For the text-containing cell, return its midpoint in (x, y) coordinate format. 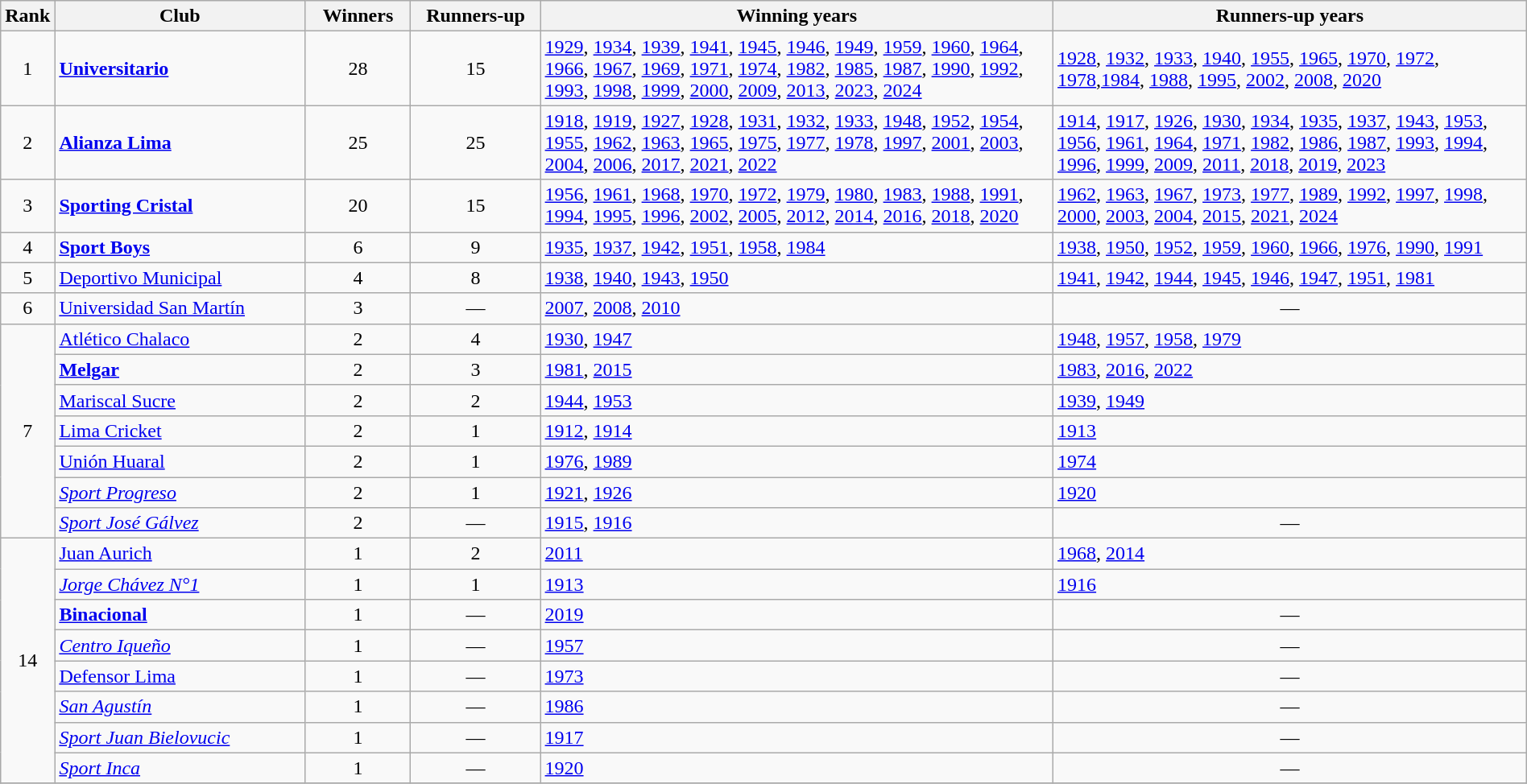
Melgar (180, 369)
Sport José Gálvez (180, 523)
Sport Boys (180, 247)
7 (27, 431)
1914, 1917, 1926, 1930, 1934, 1935, 1937, 1943, 1953, 1956, 1961, 1964, 1971, 1982, 1986, 1987, 1993, 1994, 1996, 1999, 2009, 2011, 2018, 2019, 2023 (1290, 142)
2011 (797, 554)
1912, 1914 (797, 431)
Atlético Chalaco (180, 339)
1948, 1957, 1958, 1979 (1290, 339)
1939, 1949 (1290, 400)
1974 (1290, 461)
Universitario (180, 68)
1944, 1953 (797, 400)
Rank (27, 16)
1986 (797, 707)
Lima Cricket (180, 431)
1976, 1989 (797, 461)
Runners-up years (1290, 16)
Winners (358, 16)
9 (475, 247)
1918, 1919, 1927, 1928, 1931, 1932, 1933, 1948, 1952, 1954, 1955, 1962, 1963, 1965, 1975, 1977, 1978, 1997, 2001, 2003, 2004, 2006, 2017, 2021, 2022 (797, 142)
Winning years (797, 16)
1938, 1940, 1943, 1950 (797, 278)
1928, 1932, 1933, 1940, 1955, 1965, 1970, 1972, 1978,1984, 1988, 1995, 2002, 2008, 2020 (1290, 68)
Defensor Lima (180, 676)
Sport Juan Bielovucic (180, 737)
20 (358, 206)
1983, 2016, 2022 (1290, 369)
Jorge Chávez N°1 (180, 584)
2019 (797, 615)
1938, 1950, 1952, 1959, 1960, 1966, 1976, 1990, 1991 (1290, 247)
1930, 1947 (797, 339)
Runners-up (475, 16)
1956, 1961, 1968, 1970, 1972, 1979, 1980, 1983, 1988, 1991, 1994, 1995, 1996, 2002, 2005, 2012, 2014, 2016, 2018, 2020 (797, 206)
5 (27, 278)
1981, 2015 (797, 369)
1957 (797, 646)
14 (27, 661)
Sport Inca (180, 768)
8 (475, 278)
1935, 1937, 1942, 1951, 1958, 1984 (797, 247)
1916 (1290, 584)
Sporting Cristal (180, 206)
Binacional (180, 615)
Centro Iqueño (180, 646)
Juan Aurich (180, 554)
Universidad San Martín (180, 308)
1917 (797, 737)
1921, 1926 (797, 492)
Club (180, 16)
1915, 1916 (797, 523)
2007, 2008, 2010 (797, 308)
Deportivo Municipal (180, 278)
28 (358, 68)
1962, 1963, 1967, 1973, 1977, 1989, 1992, 1997, 1998, 2000, 2003, 2004, 2015, 2021, 2024 (1290, 206)
Sport Progreso (180, 492)
1968, 2014 (1290, 554)
1941, 1942, 1944, 1945, 1946, 1947, 1951, 1981 (1290, 278)
Unión Huaral (180, 461)
San Agustín (180, 707)
1973 (797, 676)
Alianza Lima (180, 142)
Mariscal Sucre (180, 400)
